Detect which cell encompasses the target text, then output its [x, y] center coordinate. 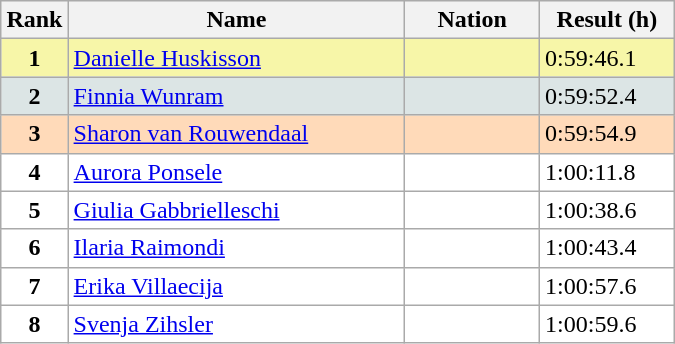
1 [34, 58]
Rank [34, 20]
0:59:52.4 [608, 96]
1:00:43.4 [608, 248]
Svenja Zihsler [236, 324]
Aurora Ponsele [236, 172]
1:00:11.8 [608, 172]
8 [34, 324]
1:00:57.6 [608, 286]
7 [34, 286]
Danielle Huskisson [236, 58]
Result (h) [608, 20]
0:59:54.9 [608, 134]
3 [34, 134]
Nation [472, 20]
0:59:46.1 [608, 58]
5 [34, 210]
Name [236, 20]
1:00:59.6 [608, 324]
Sharon van Rouwendaal [236, 134]
Giulia Gabbrielleschi [236, 210]
1:00:38.6 [608, 210]
Ilaria Raimondi [236, 248]
Finnia Wunram [236, 96]
4 [34, 172]
Erika Villaecija [236, 286]
2 [34, 96]
6 [34, 248]
